Determine the (x, y) coordinate at the center of the cell enclosing the given text.  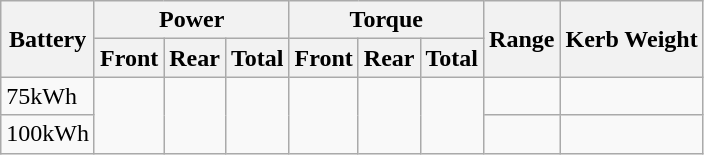
Range (522, 39)
Power (192, 20)
100kWh (48, 134)
75kWh (48, 96)
Kerb Weight (632, 39)
Battery (48, 39)
Torque (386, 20)
